Determine the [x, y] coordinate at the center of the cell enclosing the given text.  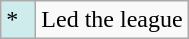
Led the league [112, 20]
* [18, 20]
